Pinpoint the cell where the given text exists, returning its [x, y] midpoint coordinate. 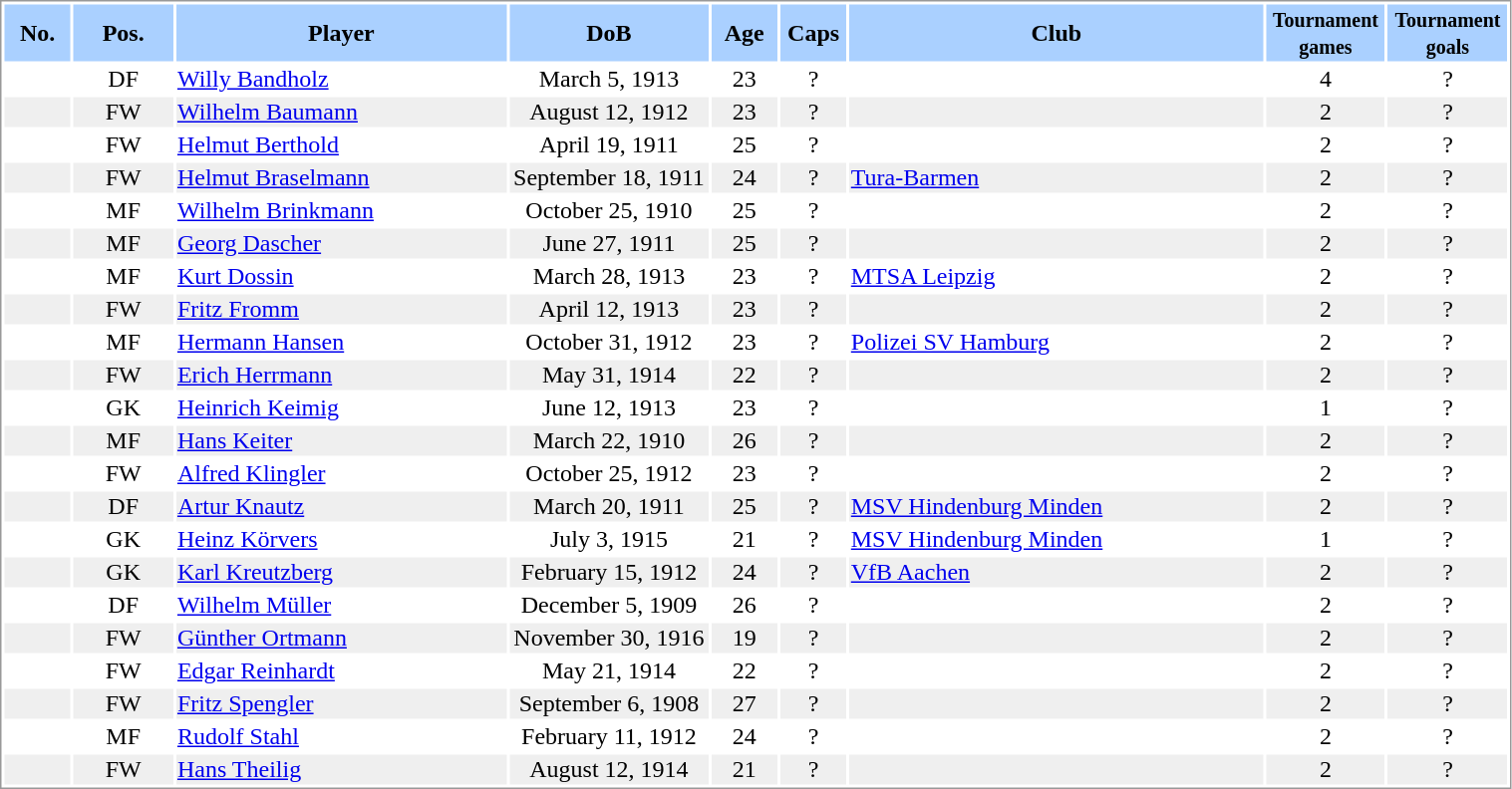
July 3, 1915 [608, 539]
Wilhelm Brinkmann [341, 210]
Wilhelm Baumann [341, 113]
Age [745, 32]
September 18, 1911 [608, 178]
Georg Dascher [341, 244]
May 21, 1914 [608, 670]
27 [745, 704]
February 15, 1912 [608, 573]
Hans Keiter [341, 441]
Artur Knautz [341, 507]
Heinz Körvers [341, 539]
Fritz Spengler [341, 704]
Karl Kreutzberg [341, 573]
August 12, 1914 [608, 770]
Günther Ortmann [341, 639]
Tura-Barmen [1057, 178]
No. [37, 32]
February 11, 1912 [608, 736]
Rudolf Stahl [341, 736]
March 28, 1913 [608, 276]
Helmut Berthold [341, 144]
June 27, 1911 [608, 244]
October 31, 1912 [608, 342]
Erich Herrmann [341, 376]
Tournamentgoals [1448, 32]
November 30, 1916 [608, 639]
DoB [608, 32]
August 12, 1912 [608, 113]
Alfred Klingler [341, 473]
March 20, 1911 [608, 507]
September 6, 1908 [608, 704]
Player [341, 32]
Caps [813, 32]
May 31, 1914 [608, 376]
March 5, 1913 [608, 79]
October 25, 1912 [608, 473]
Tournamentgames [1326, 32]
Hermann Hansen [341, 342]
Kurt Dossin [341, 276]
April 12, 1913 [608, 310]
March 22, 1910 [608, 441]
Wilhelm Müller [341, 605]
Club [1057, 32]
Hans Theilig [341, 770]
Polizei SV Hamburg [1057, 342]
June 12, 1913 [608, 407]
4 [1326, 79]
Helmut Braselmann [341, 178]
MTSA Leipzig [1057, 276]
VfB Aachen [1057, 573]
December 5, 1909 [608, 605]
19 [745, 639]
October 25, 1910 [608, 210]
Willy Bandholz [341, 79]
Heinrich Keimig [341, 407]
April 19, 1911 [608, 144]
Fritz Fromm [341, 310]
Edgar Reinhardt [341, 670]
Pos. [124, 32]
